Determine the [X, Y] coordinate at the center of the cell enclosing the given text.  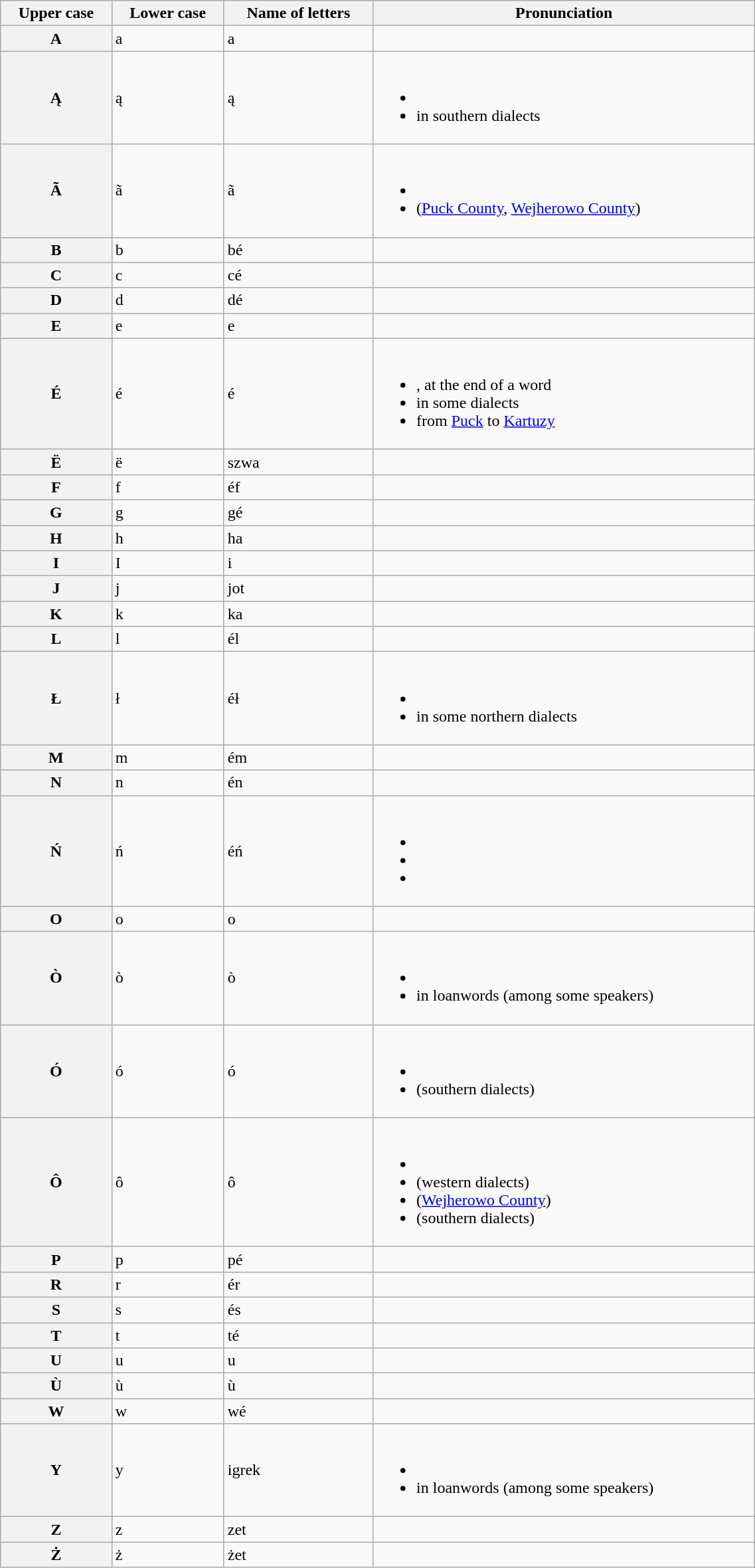
in southern dialects [564, 98]
n [167, 783]
żet [298, 1555]
ż [167, 1555]
S [56, 1310]
D [56, 300]
jot [298, 589]
s [167, 1310]
(Puck County, Wejherowo County) [564, 191]
Pronunciation [564, 13]
ë [167, 462]
Ą [56, 98]
gé [298, 512]
igrek [298, 1470]
Ó [56, 1071]
g [167, 512]
i [298, 563]
c [167, 275]
dé [298, 300]
bé [298, 250]
U [56, 1361]
w [167, 1411]
Y [56, 1470]
k [167, 614]
Z [56, 1529]
E [56, 326]
t [167, 1335]
té [298, 1335]
A [56, 39]
én [298, 783]
Ã [56, 191]
C [56, 275]
, at the end of a word in some dialects from Puck to Kartuzy [564, 393]
B [56, 250]
f [167, 487]
d [167, 300]
N [56, 783]
zet [298, 1529]
r [167, 1284]
pé [298, 1259]
Lower case [167, 13]
R [56, 1284]
ka [298, 614]
ha [298, 538]
Ù [56, 1386]
h [167, 538]
j [167, 589]
M [56, 757]
T [56, 1335]
L [56, 639]
m [167, 757]
cé [298, 275]
(southern dialects) [564, 1071]
ł [167, 698]
ér [298, 1284]
Ń [56, 850]
z [167, 1529]
(western dialects) (Wejherowo County) (southern dialects) [564, 1182]
él [298, 639]
G [56, 512]
p [167, 1259]
szwa [298, 462]
és [298, 1310]
ń [167, 850]
Ł [56, 698]
wé [298, 1411]
Ò [56, 978]
W [56, 1411]
éń [298, 850]
ém [298, 757]
É [56, 393]
éł [298, 698]
P [56, 1259]
éf [298, 487]
y [167, 1470]
in some northern dialects [564, 698]
Name of letters [298, 13]
b [167, 250]
J [56, 589]
l [167, 639]
Ż [56, 1555]
O [56, 919]
Ë [56, 462]
K [56, 614]
H [56, 538]
F [56, 487]
Ô [56, 1182]
Upper case [56, 13]
